Determine the [x, y] coordinate at the center of the cell enclosing the given text.  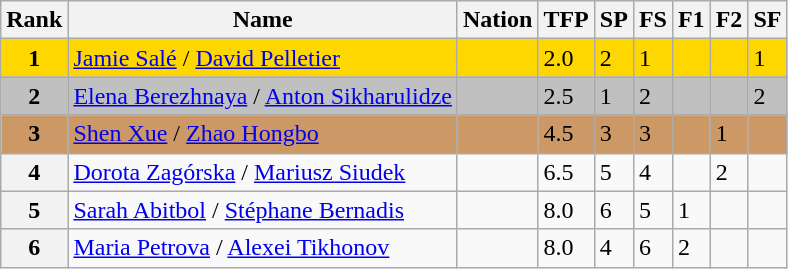
TFP [566, 20]
SP [614, 20]
Dorota Zagórska / Mariusz Siudek [263, 172]
4.5 [566, 134]
Rank [34, 20]
Sarah Abitbol / Stéphane Bernadis [263, 210]
FS [652, 20]
Shen Xue / Zhao Hongbo [263, 134]
6.5 [566, 172]
Jamie Salé / David Pelletier [263, 58]
Elena Berezhnaya / Anton Sikharulidze [263, 96]
2.0 [566, 58]
Nation [497, 20]
2.5 [566, 96]
Maria Petrova / Alexei Tikhonov [263, 248]
F1 [691, 20]
F2 [729, 20]
SF [768, 20]
Name [263, 20]
